Detect which cell encompasses the target text, then output its [x, y] center coordinate. 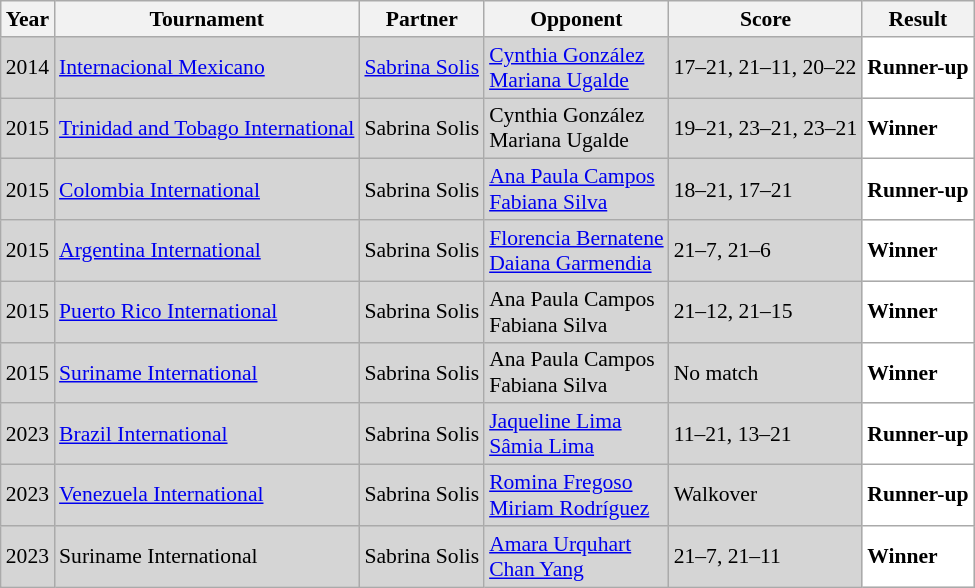
Romina Fregoso Miriam Rodríguez [576, 496]
Opponent [576, 19]
21–7, 21–11 [766, 556]
19–21, 23–21, 23–21 [766, 128]
Florencia Bernatene Daiana Garmendia [576, 250]
21–7, 21–6 [766, 250]
Trinidad and Tobago International [206, 128]
2014 [28, 68]
18–21, 17–21 [766, 190]
Colombia International [206, 190]
21–12, 21–15 [766, 312]
Jaqueline Lima Sâmia Lima [576, 434]
Tournament [206, 19]
Venezuela International [206, 496]
Result [918, 19]
Brazil International [206, 434]
Partner [422, 19]
Walkover [766, 496]
No match [766, 372]
Amara Urquhart Chan Yang [576, 556]
Internacional Mexicano [206, 68]
11–21, 13–21 [766, 434]
17–21, 21–11, 20–22 [766, 68]
Puerto Rico International [206, 312]
Score [766, 19]
Year [28, 19]
Argentina International [206, 250]
